Search for the cell housing the specified text and yield its [x, y] center coordinate. 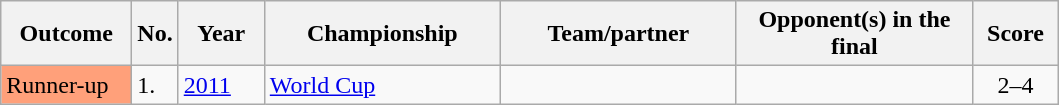
Championship [382, 34]
2–4 [1015, 85]
Outcome [66, 34]
No. [155, 34]
2011 [221, 85]
1. [155, 85]
Year [221, 34]
Opponent(s) in the final [854, 34]
Team/partner [618, 34]
World Cup [382, 85]
Score [1015, 34]
Runner-up [66, 85]
